Determine the (x, y) coordinate at the center of the cell enclosing the given text.  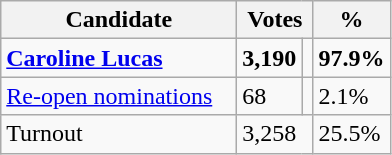
68 (270, 96)
Caroline Lucas (119, 58)
Candidate (119, 20)
Turnout (119, 134)
2.1% (352, 96)
3,258 (275, 134)
Re-open nominations (119, 96)
97.9% (352, 58)
% (352, 20)
3,190 (270, 58)
25.5% (352, 134)
Votes (275, 20)
